Determine the [X, Y] coordinate at the center of the cell enclosing the given text.  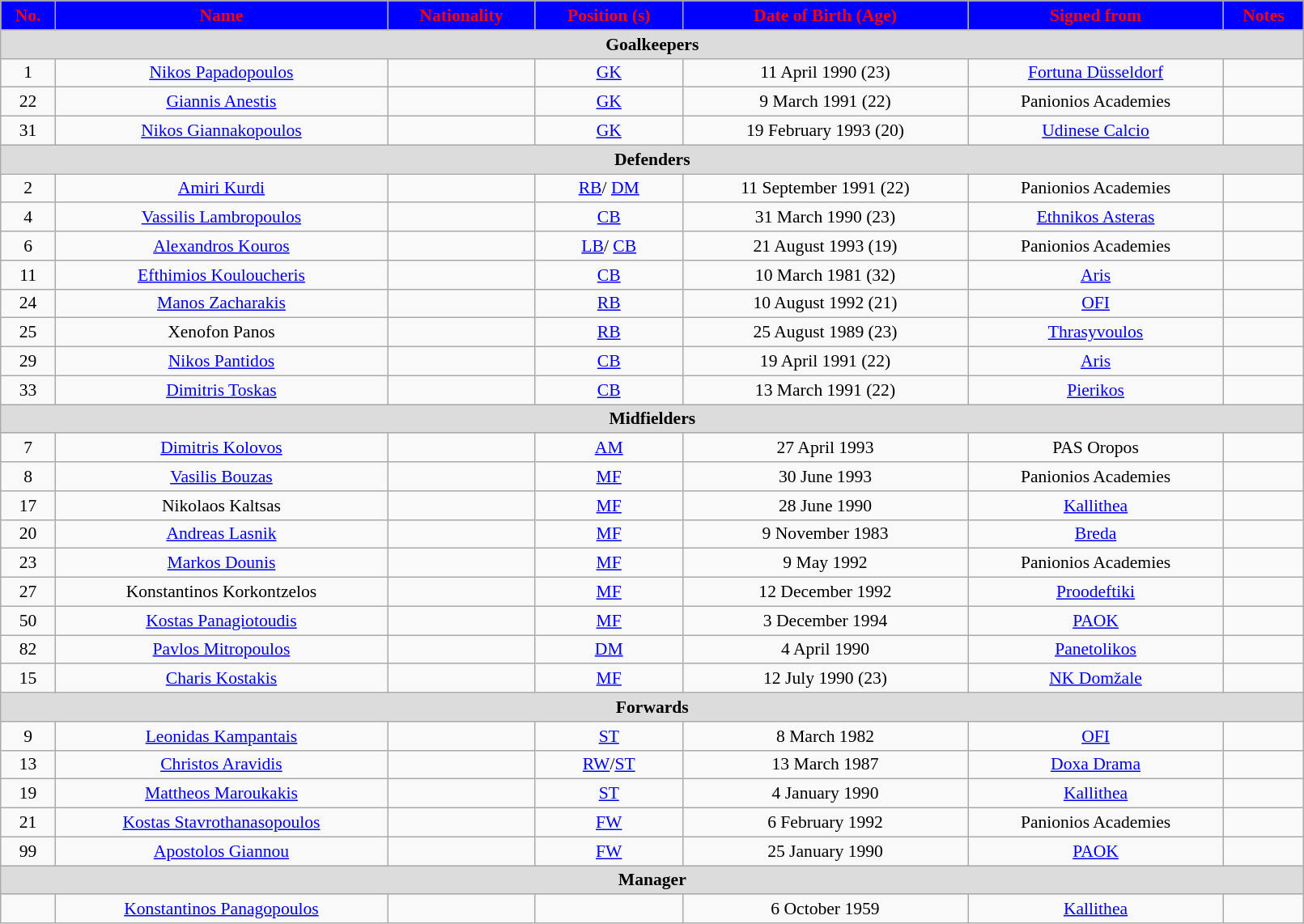
4 [28, 218]
Panetolikos [1096, 650]
12 July 1990 (23) [826, 679]
27 [28, 592]
21 [28, 823]
1 [28, 73]
8 March 1982 [826, 736]
9 March 1991 (22) [826, 102]
Giannis Anestis [221, 102]
RW/ST [609, 765]
Manager [652, 880]
Charis Kostakis [221, 679]
10 March 1981 (32) [826, 275]
Konstantinos Panagopoulos [221, 909]
Kostas Stavrothanasopoulos [221, 823]
15 [28, 679]
4 April 1990 [826, 650]
Dimitris Kolovos [221, 448]
17 [28, 506]
6 October 1959 [826, 909]
Christos Aravidis [221, 765]
Nikos Pantidos [221, 362]
Position (s) [609, 15]
82 [28, 650]
19 April 1991 (22) [826, 362]
6 [28, 246]
Proodeftiki [1096, 592]
25 [28, 333]
11 [28, 275]
Mattheos Maroukakis [221, 794]
Nikos Giannakopoulos [221, 131]
Vasilis Bouzas [221, 477]
Midfielders [652, 419]
4 January 1990 [826, 794]
25 August 1989 (23) [826, 333]
13 March 1987 [826, 765]
Fortuna Düsseldorf [1096, 73]
DM [609, 650]
Doxa Drama [1096, 765]
3 December 1994 [826, 621]
No. [28, 15]
31 [28, 131]
Goalkeepers [652, 45]
AM [609, 448]
9 November 1983 [826, 534]
Leonidas Kampantais [221, 736]
12 December 1992 [826, 592]
29 [28, 362]
25 January 1990 [826, 851]
9 May 1992 [826, 563]
Nationality [461, 15]
13 [28, 765]
11 April 1990 (23) [826, 73]
Konstantinos Korkontzelos [221, 592]
13 March 1991 (22) [826, 390]
28 June 1990 [826, 506]
27 April 1993 [826, 448]
9 [28, 736]
Ethnikos Asteras [1096, 218]
Pavlos Mitropoulos [221, 650]
Efthimios Kouloucheris [221, 275]
Date of Birth (Age) [826, 15]
Kostas Panagiotoudis [221, 621]
23 [28, 563]
Defenders [652, 159]
Nikos Papadopoulos [221, 73]
24 [28, 303]
Notes [1264, 15]
Signed from [1096, 15]
Udinese Calcio [1096, 131]
Vassilis Lambropoulos [221, 218]
19 [28, 794]
7 [28, 448]
20 [28, 534]
Amiri Kurdi [221, 189]
21 August 1993 (19) [826, 246]
Andreas Lasnik [221, 534]
Apostolos Giannou [221, 851]
NK Domžale [1096, 679]
Nikolaos Kaltsas [221, 506]
PAS Oropos [1096, 448]
Thrasyvoulos [1096, 333]
8 [28, 477]
Manos Zacharakis [221, 303]
10 August 1992 (21) [826, 303]
22 [28, 102]
Forwards [652, 707]
LB/ CB [609, 246]
33 [28, 390]
99 [28, 851]
Dimitris Toskas [221, 390]
11 September 1991 (22) [826, 189]
Breda [1096, 534]
Pierikos [1096, 390]
RB/ DM [609, 189]
30 June 1993 [826, 477]
2 [28, 189]
Markos Dounis [221, 563]
50 [28, 621]
Alexandros Kouros [221, 246]
31 March 1990 (23) [826, 218]
Xenofon Panos [221, 333]
19 February 1993 (20) [826, 131]
6 February 1992 [826, 823]
Name [221, 15]
